For the text-containing cell, return its midpoint in (x, y) coordinate format. 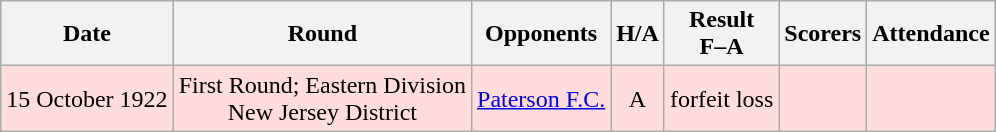
First Round; Eastern DivisionNew Jersey District (322, 98)
Scorers (823, 34)
H/A (638, 34)
15 October 1922 (87, 98)
Attendance (931, 34)
Round (322, 34)
Opponents (542, 34)
ResultF–A (721, 34)
forfeit loss (721, 98)
Paterson F.C. (542, 98)
Date (87, 34)
A (638, 98)
